Scan for the cell matching the given text and deliver its [X, Y] coordinate at center. 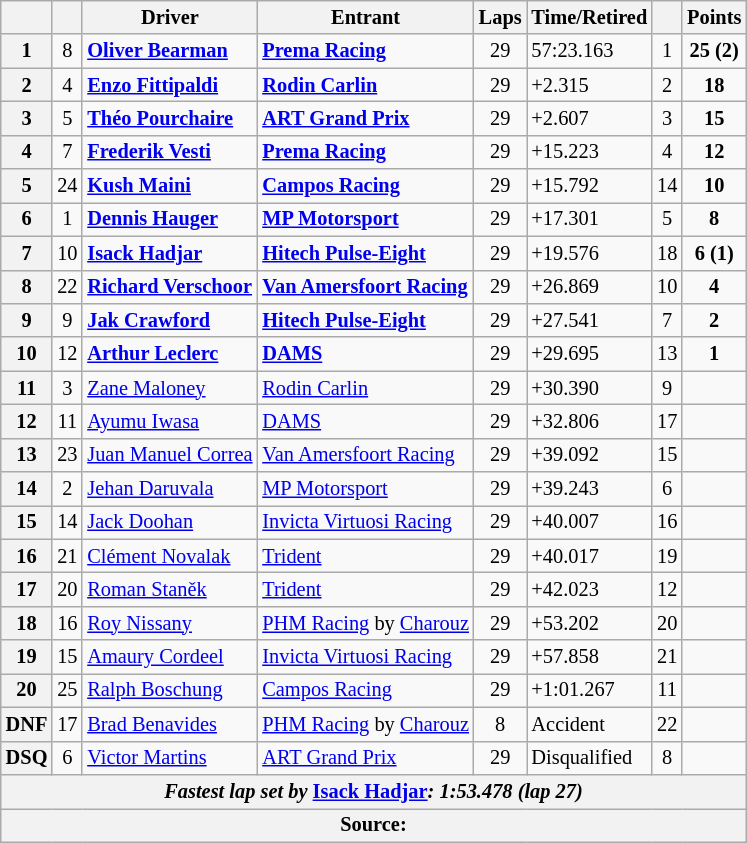
Oliver Bearman [170, 51]
Juan Manuel Correa [170, 455]
+15.223 [590, 152]
57:23.163 [590, 51]
+30.390 [590, 388]
25 (2) [714, 51]
+39.092 [590, 455]
Ralph Boschung [170, 690]
+2.315 [590, 85]
+26.869 [590, 287]
Arthur Leclerc [170, 354]
+40.007 [590, 522]
Jehan Daruvala [170, 489]
Richard Verschoor [170, 287]
Clément Novalak [170, 556]
+2.607 [590, 118]
+29.695 [590, 354]
Kush Maini [170, 186]
6 (1) [714, 253]
Time/Retired [590, 17]
Dennis Hauger [170, 219]
Driver [170, 17]
23 [67, 455]
+57.858 [590, 657]
25 [67, 690]
Victor Martins [170, 758]
Fastest lap set by Isack Hadjar: 1:53.478 (lap 27) [374, 791]
+40.017 [590, 556]
Disqualified [590, 758]
+15.792 [590, 186]
+42.023 [590, 589]
Ayumu Iwasa [170, 421]
DSQ [27, 758]
Isack Hadjar [170, 253]
Jak Crawford [170, 320]
Zane Maloney [170, 388]
+39.243 [590, 489]
Brad Benavides [170, 724]
+1:01.267 [590, 690]
Entrant [365, 17]
+32.806 [590, 421]
Amaury Cordeel [170, 657]
+17.301 [590, 219]
Roman Staněk [170, 589]
Accident [590, 724]
Enzo Fittipaldi [170, 85]
Roy Nissany [170, 623]
+19.576 [590, 253]
Source: [374, 825]
Jack Doohan [170, 522]
DNF [27, 724]
+27.541 [590, 320]
Laps [500, 17]
24 [67, 186]
Théo Pourchaire [170, 118]
Points [714, 17]
+53.202 [590, 623]
Frederik Vesti [170, 152]
